Search for the cell housing the specified text and yield its (X, Y) center coordinate. 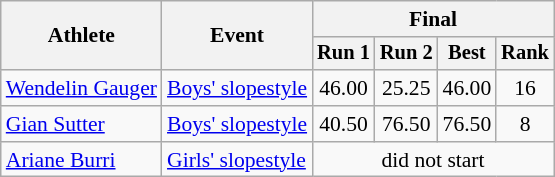
16 (525, 88)
Event (237, 36)
Rank (525, 54)
Best (468, 54)
Run 2 (406, 54)
8 (525, 124)
Run 1 (344, 54)
Gian Sutter (82, 124)
40.50 (344, 124)
25.25 (406, 88)
Wendelin Gauger (82, 88)
Final (433, 19)
Athlete (82, 36)
